Detect which cell encompasses the target text, then output its (X, Y) center coordinate. 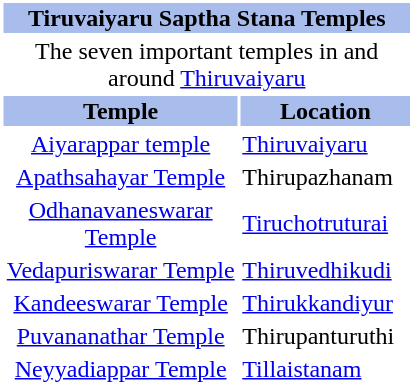
Tillaistanam (326, 369)
Tiruchotruturai (326, 224)
Odhanavaneswarar Temple (121, 224)
Thiruvedhikudi (326, 270)
The seven important temples in and around Thiruvaiyaru (207, 64)
Aiyarappar temple (121, 144)
Apathsahayar Temple (121, 177)
Thirukkandiyur (326, 303)
Thirupazhanam (326, 177)
Kandeeswarar Temple (121, 303)
Tiruvaiyaru Saptha Stana Temples (207, 18)
Puvananathar Temple (121, 336)
Neyyadiappar Temple (121, 369)
Thiruvaiyaru (326, 144)
Thirupanturuthi (326, 336)
Vedapuriswarar Temple (121, 270)
Location (326, 111)
Temple (121, 111)
